Determine the (x, y) coordinate at the center of the cell enclosing the given text.  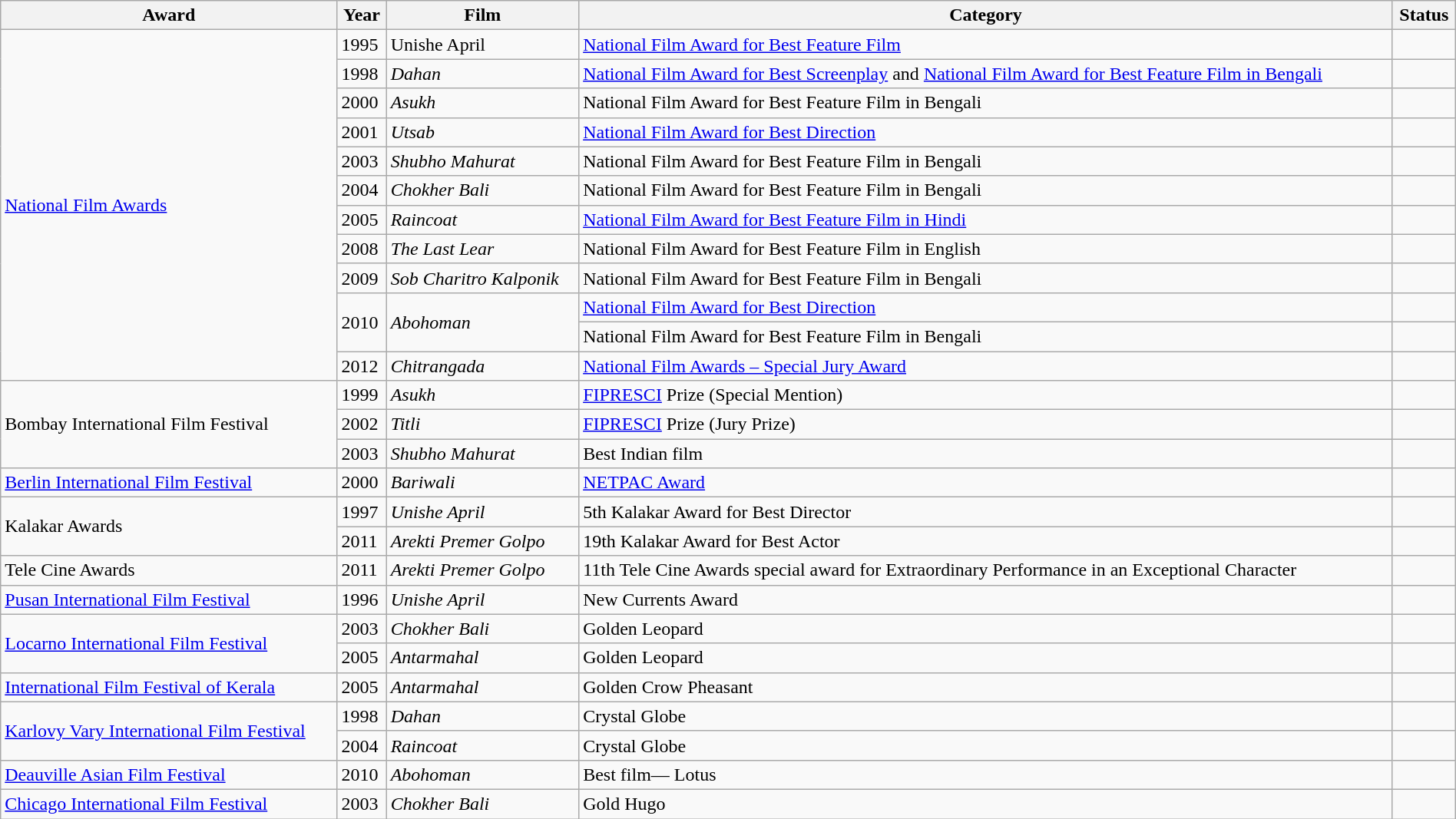
FIPRESCI Prize (Jury Prize) (986, 424)
19th Kalakar Award for Best Actor (986, 541)
National Film Award for Best Feature Film (986, 45)
Best film— Lotus (986, 774)
Chicago International Film Festival (169, 804)
New Currents Award (986, 599)
Chitrangada (482, 366)
2001 (362, 132)
Year (362, 15)
1996 (362, 599)
National Film Award for Best Feature Film in English (986, 249)
Pusan International Film Festival (169, 599)
Tele Cine Awards (169, 570)
Award (169, 15)
Gold Hugo (986, 804)
Utsab (482, 132)
Best Indian film (986, 454)
Berlin International Film Festival (169, 483)
1995 (362, 45)
Kalakar Awards (169, 527)
National Film Awards – Special Jury Award (986, 366)
Sob Charitro Kalponik (482, 278)
International Film Festival of Kerala (169, 687)
National Film Awards (169, 206)
Bombay International Film Festival (169, 424)
Status (1424, 15)
FIPRESCI Prize (Special Mention) (986, 395)
National Film Award for Best Screenplay and National Film Award for Best Feature Film in Bengali (986, 74)
1997 (362, 512)
The Last Lear (482, 249)
Film (482, 15)
Locarno International Film Festival (169, 643)
Category (986, 15)
Bariwali (482, 483)
National Film Award for Best Feature Film in Hindi (986, 220)
5th Kalakar Award for Best Director (986, 512)
11th Tele Cine Awards special award for Extraordinary Performance in an Exceptional Character (986, 570)
2008 (362, 249)
1999 (362, 395)
Deauville Asian Film Festival (169, 774)
2012 (362, 366)
2002 (362, 424)
NETPAC Award (986, 483)
2009 (362, 278)
Titli (482, 424)
Golden Crow Pheasant (986, 687)
Karlovy Vary International Film Festival (169, 731)
